Search for the cell housing the specified text and yield its (X, Y) center coordinate. 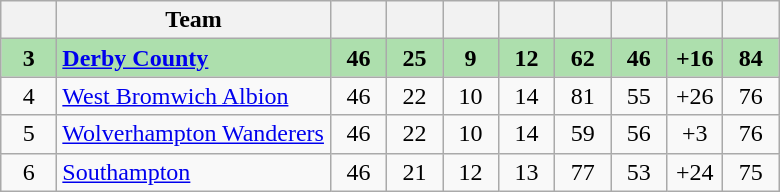
59 (583, 134)
4 (29, 96)
75 (751, 172)
53 (639, 172)
77 (583, 172)
6 (29, 172)
3 (29, 58)
9 (470, 58)
Derby County (194, 58)
55 (639, 96)
+16 (695, 58)
5 (29, 134)
62 (583, 58)
West Bromwich Albion (194, 96)
84 (751, 58)
21 (414, 172)
+26 (695, 96)
25 (414, 58)
Wolverhampton Wanderers (194, 134)
Team (194, 20)
Southampton (194, 172)
+3 (695, 134)
81 (583, 96)
+24 (695, 172)
56 (639, 134)
13 (527, 172)
